Identify which cell holds the provided text, then report its (X, Y) central coordinate. 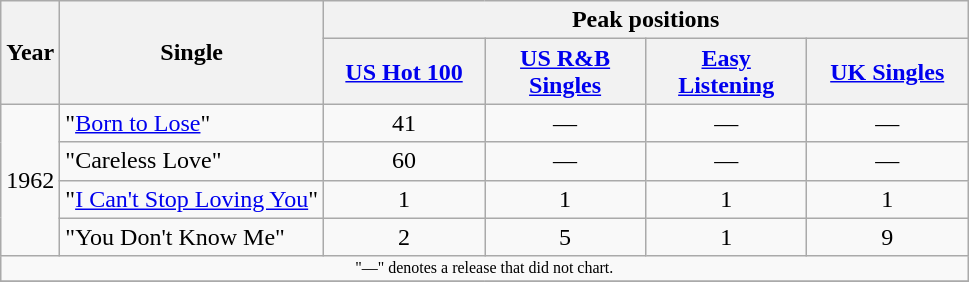
UK Singles (888, 72)
9 (888, 237)
"Born to Lose" (192, 123)
2 (404, 237)
Single (192, 52)
Easy Listening (726, 72)
60 (404, 161)
US Hot 100 (404, 72)
"I Can't Stop Loving You" (192, 199)
5 (566, 237)
41 (404, 123)
Peak positions (646, 20)
"You Don't Know Me" (192, 237)
US R&B Singles (566, 72)
"—" denotes a release that did not chart. (484, 268)
1962 (30, 180)
"Careless Love" (192, 161)
Year (30, 52)
